Search for the cell housing the specified text and yield its (X, Y) center coordinate. 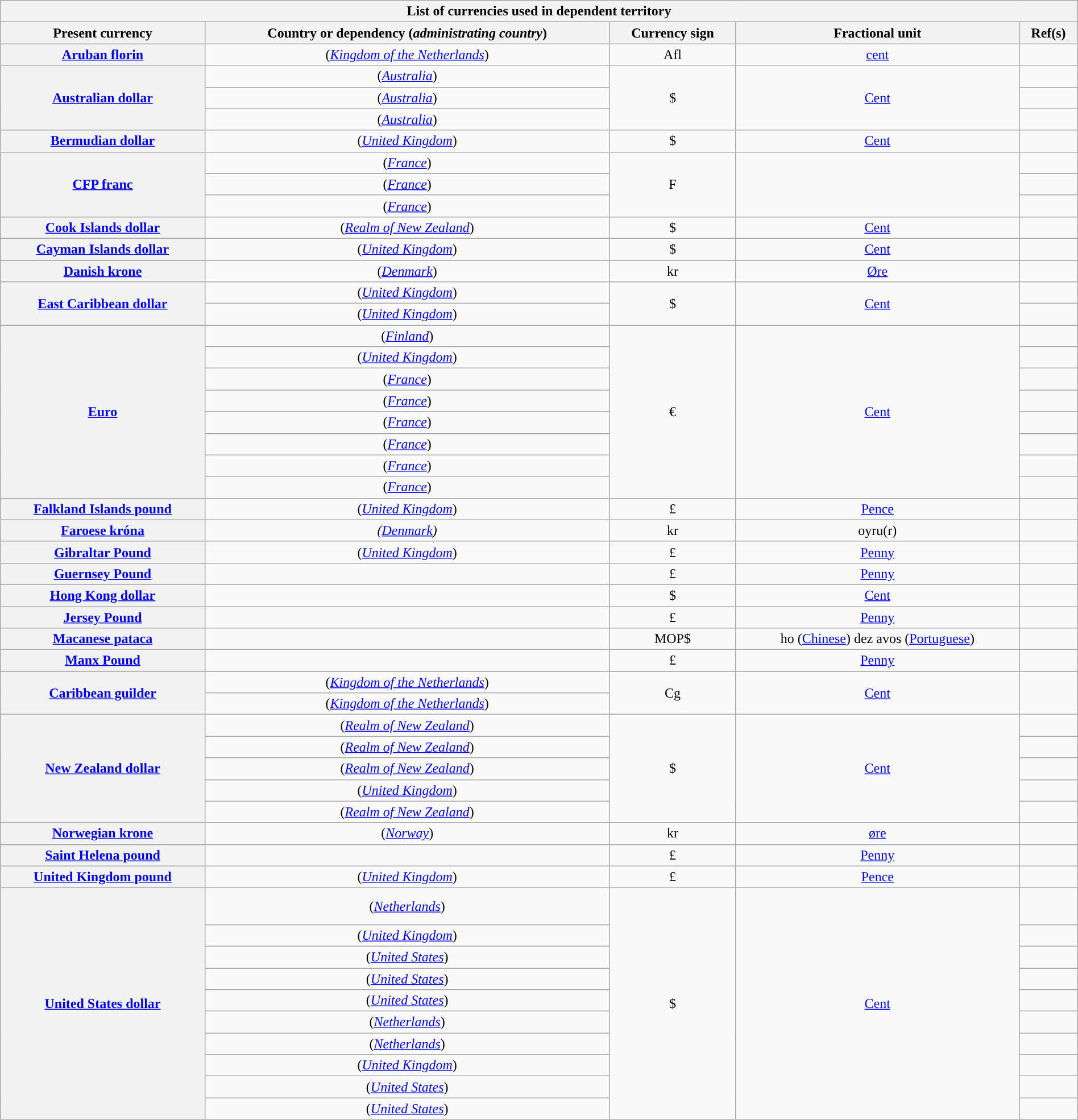
oyru(r) (878, 530)
Ref(s) (1048, 33)
Norwegian krone (102, 833)
Manx Pound (102, 661)
East Caribbean dollar (102, 304)
Cg (673, 693)
Jersey Pound (102, 617)
Cook Islands dollar (102, 227)
Macanese pataca (102, 639)
cent (878, 55)
Falkland Islands pound (102, 509)
Currency sign (673, 33)
List of currencies used in dependent territory (539, 11)
Australian dollar (102, 98)
Saint Helena pound (102, 855)
MOP$ (673, 639)
(Finland) (407, 336)
Danish krone (102, 271)
Present currency (102, 33)
Cayman Islands dollar (102, 249)
Country or dependency (administrating country) (407, 33)
New Zealand dollar (102, 769)
Faroese króna (102, 530)
United States dollar (102, 1003)
Bermudian dollar (102, 141)
F (673, 184)
Guernsey Pound (102, 574)
Fractional unit (878, 33)
Gibraltar Pound (102, 552)
United Kingdom pound (102, 877)
Øre (878, 271)
ho (Chinese) dez avos (Portuguese) (878, 639)
CFP franc (102, 184)
Caribbean guilder (102, 693)
Aruban florin (102, 55)
Euro (102, 412)
€ (673, 412)
Hong Kong dollar (102, 595)
(Norway) (407, 833)
Afl (673, 55)
øre (878, 833)
